Output the (X, Y) coordinate of the center of the cell containing the given text.  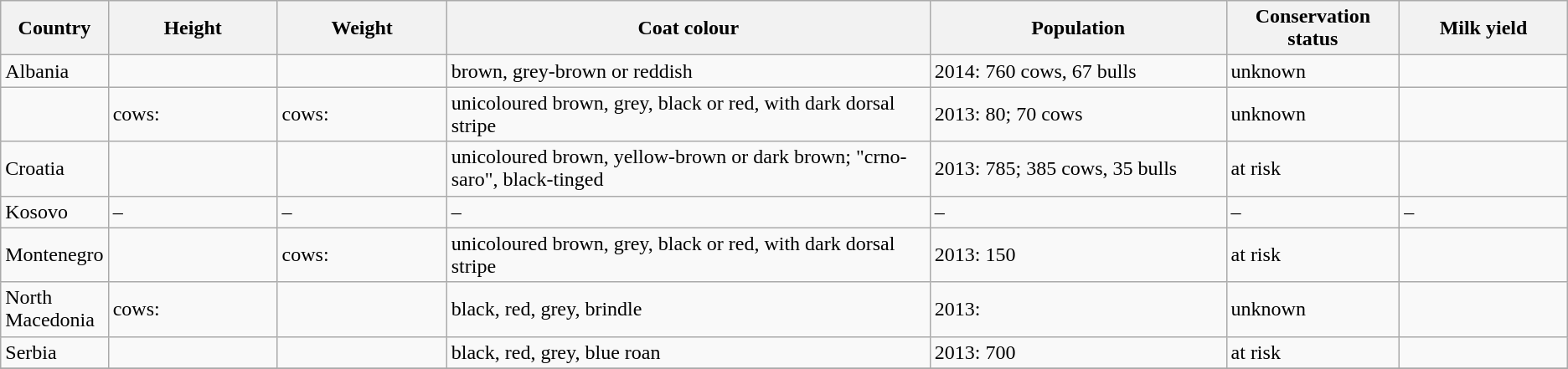
2013: 80; 70 cows (1078, 114)
2013: 785; 385 cows, 35 bulls (1078, 169)
black, red, grey, brindle (689, 310)
unicoloured brown, yellow-brown or dark brown; "crno-saro", black-tinged (689, 169)
Population (1078, 28)
2013: 150 (1078, 254)
Coat colour (689, 28)
2014: 760 cows, 67 bulls (1078, 71)
Serbia (54, 352)
North Macedonia (54, 310)
Weight (362, 28)
2013: 700 (1078, 352)
Kosovo (54, 212)
Croatia (54, 169)
Country (54, 28)
Height (193, 28)
Milk yield (1484, 28)
2013: (1078, 310)
Conservation status (1313, 28)
Albania (54, 71)
brown, grey-brown or reddish (689, 71)
black, red, grey, blue roan (689, 352)
Montenegro (54, 254)
